Identify which cell holds the provided text, then report its [X, Y] central coordinate. 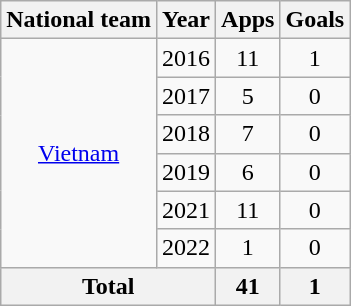
2019 [186, 172]
Goals [315, 20]
2018 [186, 134]
Total [108, 286]
2016 [186, 58]
Apps [248, 20]
National team [79, 20]
7 [248, 134]
41 [248, 286]
5 [248, 96]
2022 [186, 248]
2021 [186, 210]
6 [248, 172]
2017 [186, 96]
Vietnam [79, 153]
Year [186, 20]
